Output the [X, Y] coordinate of the center of the cell containing the given text.  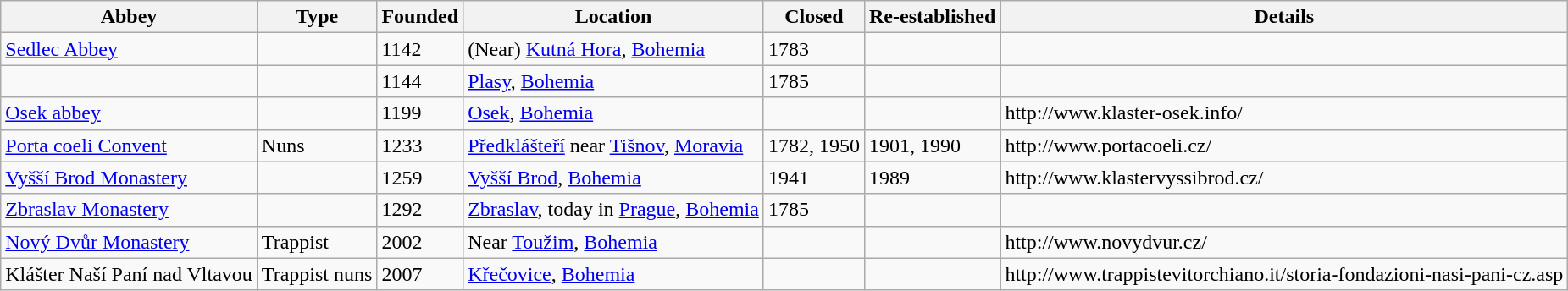
http://www.klaster-osek.info/ [1284, 113]
1233 [420, 145]
http://www.klastervyssibrod.cz/ [1284, 178]
Founded [420, 17]
1144 [420, 81]
1199 [420, 113]
Trappist [317, 242]
2007 [420, 274]
2002 [420, 242]
Sedlec Abbey [129, 49]
Zbraslav, today in Prague, Bohemia [613, 210]
1941 [813, 178]
1142 [420, 49]
Location [613, 17]
Nový Dvůr Monastery [129, 242]
Type [317, 17]
1259 [420, 178]
Plasy, Bohemia [613, 81]
Zbraslav Monastery [129, 210]
http://www.novydvur.cz/ [1284, 242]
Vyšší Brod Monastery [129, 178]
Osek, Bohemia [613, 113]
Vyšší Brod, Bohemia [613, 178]
http://www.trappistevitorchiano.it/storia-fondazioni-nasi-pani-cz.asp [1284, 274]
http://www.portacoeli.cz/ [1284, 145]
Křečovice, Bohemia [613, 274]
Near Toužim, Bohemia [613, 242]
(Near) Kutná Hora, Bohemia [613, 49]
1901, 1990 [932, 145]
Details [1284, 17]
Porta coeli Convent [129, 145]
Closed [813, 17]
Abbey [129, 17]
Předklášteří near Tišnov, Moravia [613, 145]
1989 [932, 178]
Trappist nuns [317, 274]
Klášter Naší Paní nad Vltavou [129, 274]
1292 [420, 210]
1782, 1950 [813, 145]
Osek abbey [129, 113]
Nuns [317, 145]
1783 [813, 49]
Re-established [932, 17]
